Search for the cell housing the specified text and yield its [X, Y] center coordinate. 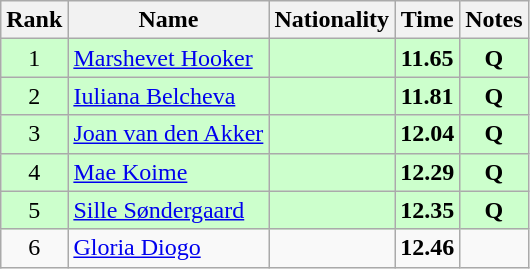
11.81 [428, 96]
Time [428, 20]
Rank [34, 20]
Name [168, 20]
3 [34, 134]
12.04 [428, 134]
Gloria Diogo [168, 248]
Marshevet Hooker [168, 58]
12.29 [428, 172]
4 [34, 172]
Mae Koime [168, 172]
5 [34, 210]
2 [34, 96]
Notes [494, 20]
12.35 [428, 210]
Sille Søndergaard [168, 210]
6 [34, 248]
Nationality [332, 20]
12.46 [428, 248]
Joan van den Akker [168, 134]
11.65 [428, 58]
Iuliana Belcheva [168, 96]
1 [34, 58]
